Extract the (X, Y) coordinate from the center of the cell holding the provided text.  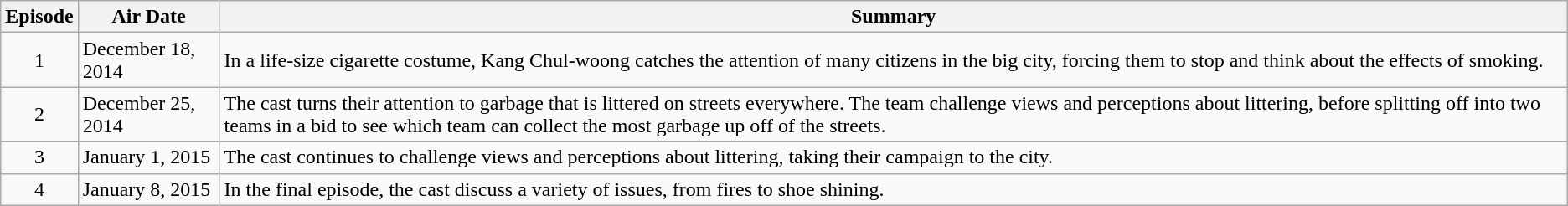
Summary (893, 17)
January 8, 2015 (149, 189)
4 (39, 189)
December 25, 2014 (149, 114)
The cast continues to challenge views and perceptions about littering, taking their campaign to the city. (893, 157)
January 1, 2015 (149, 157)
December 18, 2014 (149, 60)
Air Date (149, 17)
1 (39, 60)
In the final episode, the cast discuss a variety of issues, from fires to shoe shining. (893, 189)
Episode (39, 17)
2 (39, 114)
3 (39, 157)
